Determine the (x, y) coordinate at the center of the cell enclosing the given text.  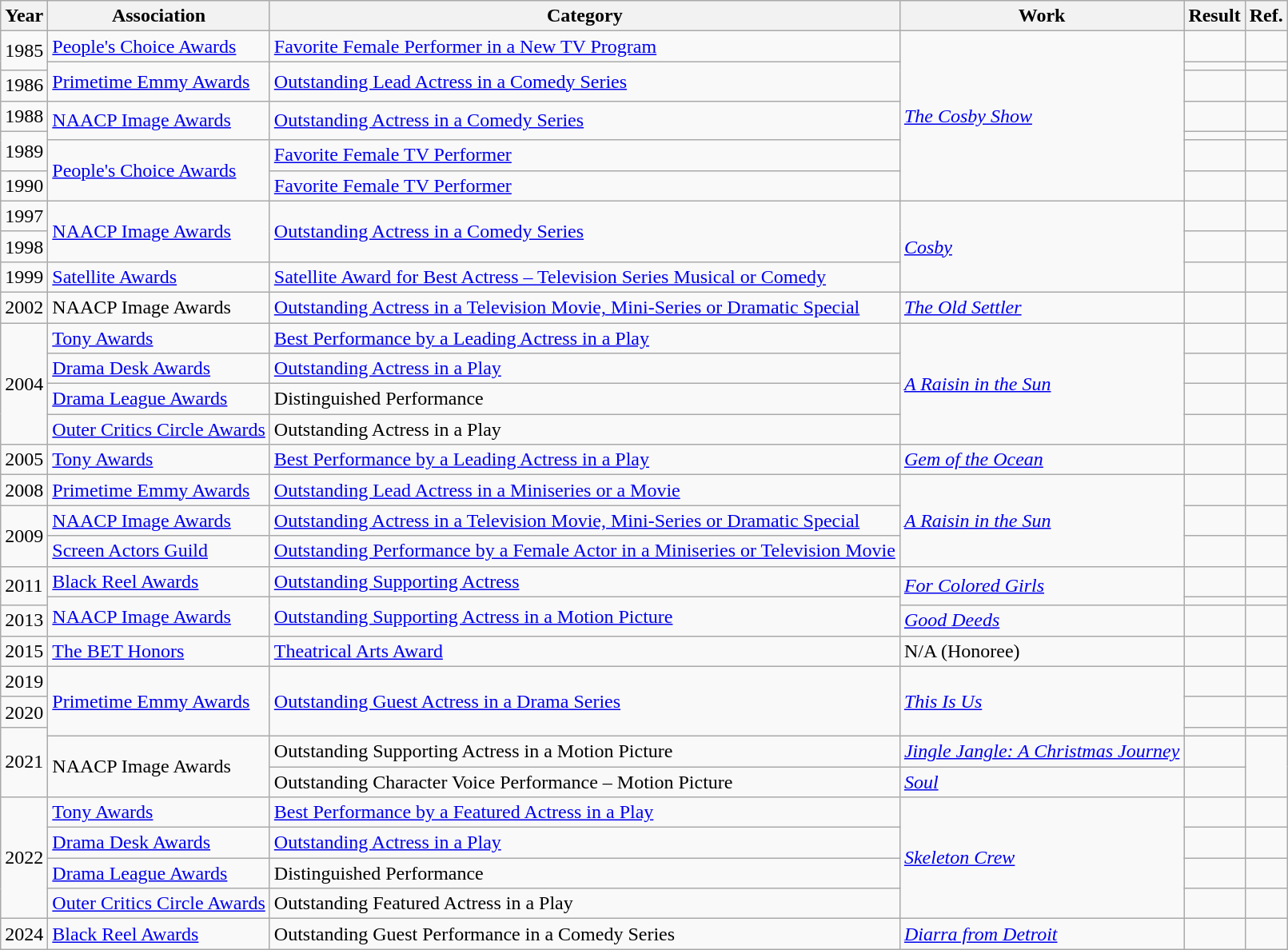
Satellite Award for Best Actress – Television Series Musical or Comedy (584, 277)
Best Performance by a Featured Actress in a Play (584, 812)
Outstanding Lead Actress in a Comedy Series (584, 82)
Favorite Female Performer in a New TV Program (584, 46)
Outstanding Guest Performance in a Comedy Series (584, 934)
Work (1041, 16)
2019 (24, 681)
Outstanding Supporting Actress (584, 581)
This Is Us (1041, 701)
The BET Honors (158, 651)
1997 (24, 216)
2015 (24, 651)
The Cosby Show (1041, 116)
Diarra from Detroit (1041, 934)
Soul (1041, 781)
Association (158, 16)
2021 (24, 761)
Outstanding Character Voice Performance – Motion Picture (584, 781)
2002 (24, 307)
1998 (24, 246)
Ref. (1266, 16)
For Colored Girls (1041, 585)
Cosby (1041, 246)
Screen Actors Guild (158, 551)
Theatrical Arts Award (584, 651)
1999 (24, 277)
2011 (24, 585)
Outstanding Featured Actress in a Play (584, 904)
2024 (24, 934)
Outstanding Performance by a Female Actor in a Miniseries or Television Movie (584, 551)
1985 (24, 51)
1989 (24, 150)
1986 (24, 86)
Jingle Jangle: A Christmas Journey (1041, 751)
2022 (24, 858)
Skeleton Crew (1041, 858)
2013 (24, 621)
2004 (24, 384)
1988 (24, 116)
Satellite Awards (158, 277)
2005 (24, 460)
The Old Settler (1041, 307)
2020 (24, 712)
Category (584, 16)
Result (1214, 16)
2008 (24, 490)
Good Deeds (1041, 621)
Outstanding Lead Actress in a Miniseries or a Movie (584, 490)
Gem of the Ocean (1041, 460)
N/A (Honoree) (1041, 651)
Outstanding Guest Actress in a Drama Series (584, 701)
Year (24, 16)
2009 (24, 536)
1990 (24, 186)
